Capture the cell that displays the provided text and extract its [x, y] central coordinate. 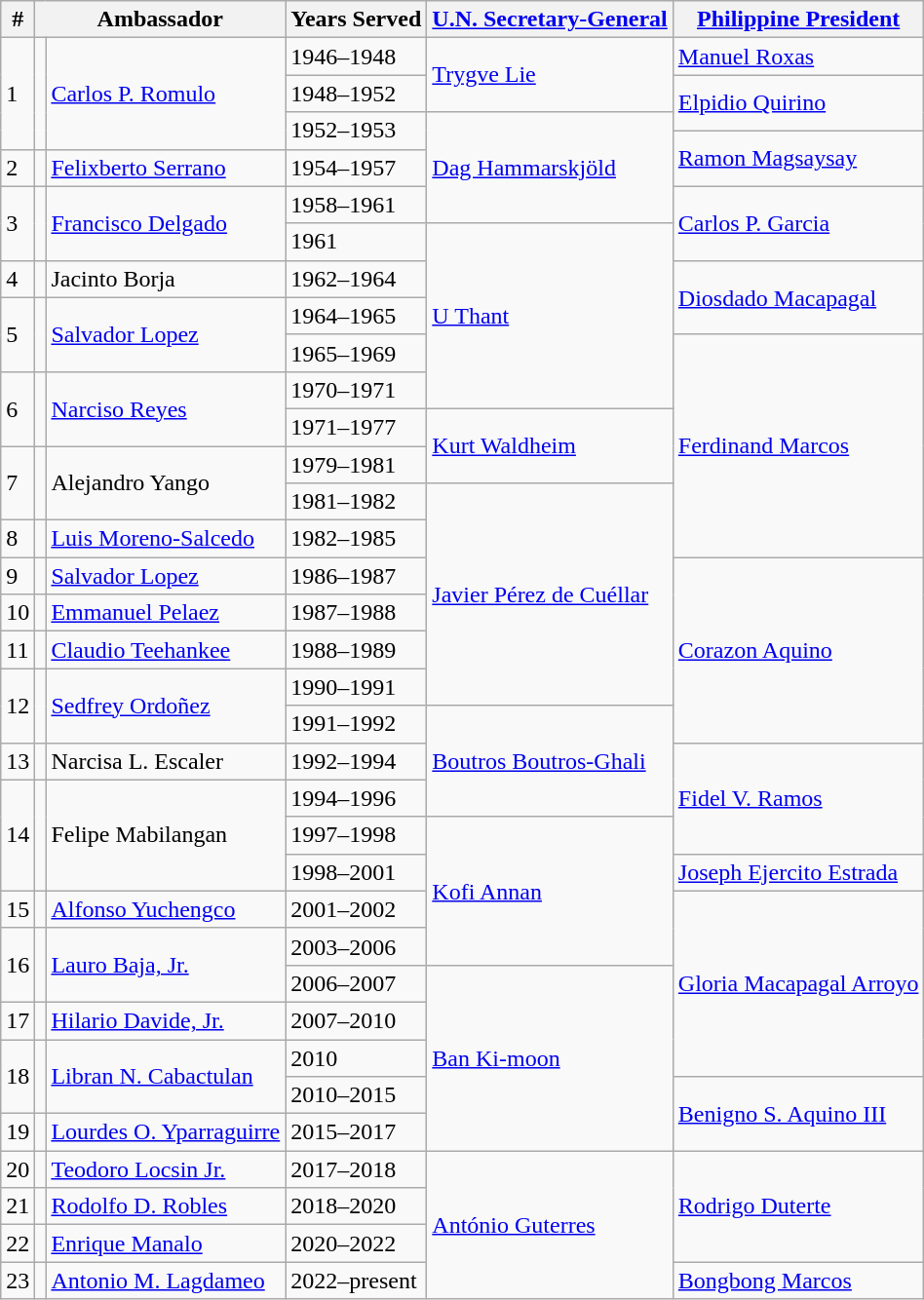
Felipe Mabilangan [166, 835]
Ferdinand Marcos [798, 445]
U.N. Secretary-General [550, 19]
16 [18, 965]
Joseph Ejercito Estrada [798, 872]
# [18, 19]
1986–1987 [357, 576]
2017–2018 [357, 1169]
Ban Ki-moon [550, 1057]
14 [18, 835]
1970–1971 [357, 390]
2007–2010 [357, 1020]
Lauro Baja, Jr. [166, 965]
6 [18, 408]
23 [18, 1281]
1964–1965 [357, 316]
1971–1977 [357, 427]
Enrique Manalo [166, 1243]
3 [18, 223]
Ramon Magsaysay [798, 158]
Libran N. Cabactulan [166, 1076]
2018–2020 [357, 1206]
Lourdes O. Yparraguirre [166, 1132]
2001–2002 [357, 909]
2022–present [357, 1281]
Hilario Davide, Jr. [166, 1020]
7 [18, 483]
Jacinto Borja [166, 279]
António Guterres [550, 1225]
2003–2006 [357, 946]
Rodolfo D. Robles [166, 1206]
1965–1969 [357, 353]
1991–1992 [357, 724]
1952–1953 [357, 131]
Luis Moreno-Salcedo [166, 539]
12 [18, 706]
22 [18, 1243]
1946–1948 [357, 57]
2020–2022 [357, 1243]
1998–2001 [357, 872]
1987–1988 [357, 613]
1992–1994 [357, 761]
Elpidio Quirino [798, 103]
Alfonso Yuchengco [166, 909]
1988–1989 [357, 650]
Dag Hammarskjöld [550, 168]
Fidel V. Ramos [798, 798]
1958–1961 [357, 205]
Years Served [357, 19]
Diosdado Macapagal [798, 297]
Bongbong Marcos [798, 1281]
Emmanuel Pelaez [166, 613]
Philippine President [798, 19]
U Thant [550, 316]
20 [18, 1169]
Boutros Boutros-Ghali [550, 761]
2006–2007 [357, 983]
Kurt Waldheim [550, 445]
18 [18, 1076]
Ambassador [160, 19]
Kofi Annan [550, 891]
1954–1957 [357, 168]
Rodrigo Duterte [798, 1206]
Carlos P. Romulo [166, 94]
1981–1982 [357, 502]
2010–2015 [357, 1095]
Francisco Delgado [166, 223]
1 [18, 94]
11 [18, 650]
Javier Pérez de Cuéllar [550, 594]
9 [18, 576]
1994–1996 [357, 798]
Teodoro Locsin Jr. [166, 1169]
Narcisa L. Escaler [166, 761]
1979–1981 [357, 465]
Narciso Reyes [166, 408]
8 [18, 539]
15 [18, 909]
Carlos P. Garcia [798, 223]
1961 [357, 242]
2015–2017 [357, 1132]
Corazon Aquino [798, 650]
21 [18, 1206]
Gloria Macapagal Arroyo [798, 983]
Claudio Teehankee [166, 650]
Felixberto Serrano [166, 168]
Antonio M. Lagdameo [166, 1281]
1948–1952 [357, 94]
13 [18, 761]
2010 [357, 1057]
2 [18, 168]
19 [18, 1132]
Sedfrey Ordoñez [166, 706]
Trygve Lie [550, 75]
10 [18, 613]
Alejandro Yango [166, 483]
1990–1991 [357, 687]
1982–1985 [357, 539]
Manuel Roxas [798, 57]
1997–1998 [357, 835]
4 [18, 279]
17 [18, 1020]
1962–1964 [357, 279]
5 [18, 334]
Benigno S. Aquino III [798, 1114]
